From the cell containing the given text, extract its center point as (x, y) coordinate. 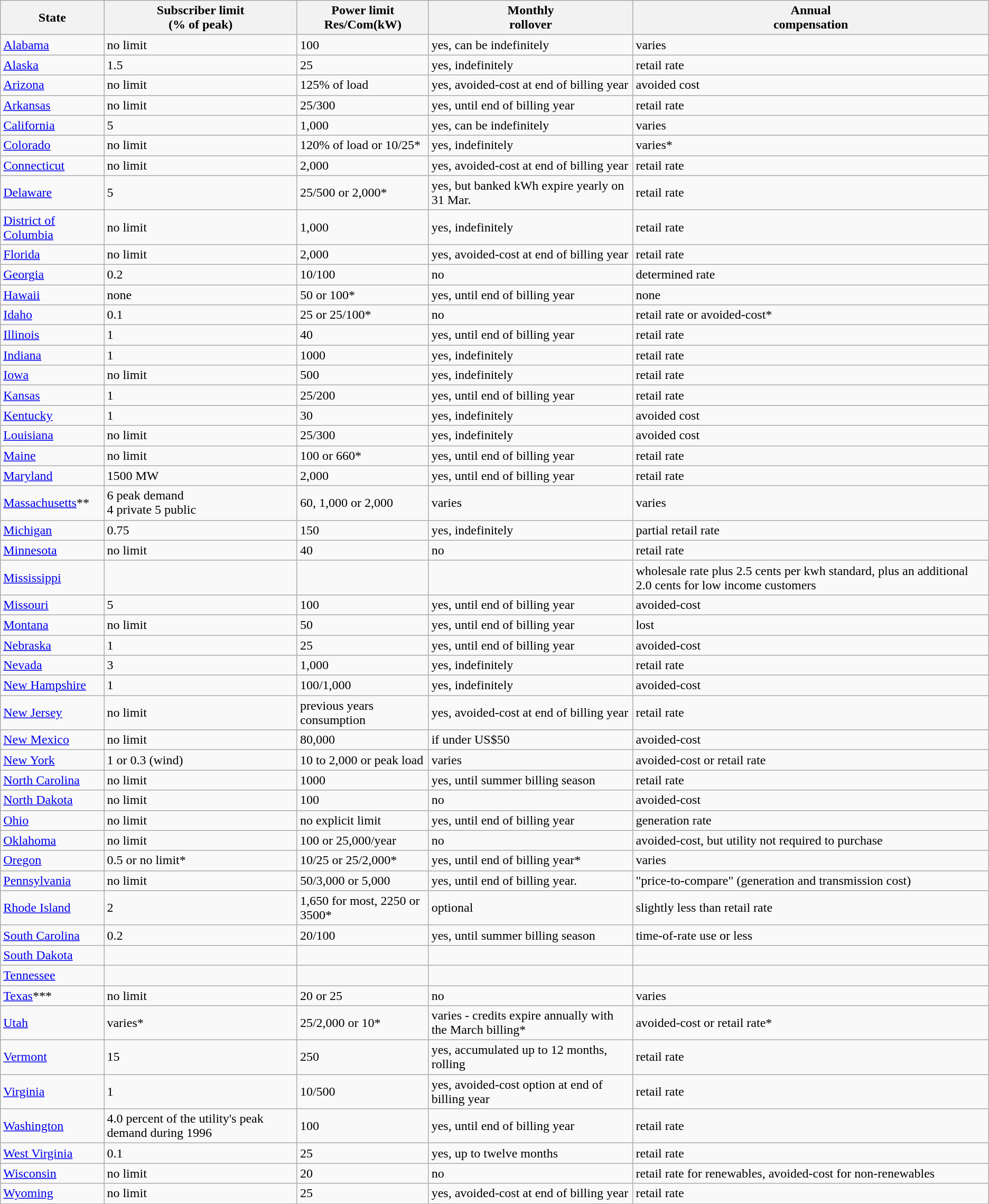
Indiana (52, 355)
80,000 (362, 740)
25/2,000 or 10* (362, 1023)
Virginia (52, 1092)
yes, but banked kWh expire yearly on 31 Mar. (530, 192)
Iowa (52, 375)
previous years consumption (362, 712)
20/100 (362, 935)
yes, accumulated up to 12 months, rolling (530, 1057)
100 or 660* (362, 456)
Ohio (52, 820)
Louisiana (52, 436)
wholesale rate plus 2.5 cents per kwh standard, plus an additional 2.0 cents for low income customers (810, 577)
partial retail rate (810, 530)
10/25 or 25/2,000* (362, 860)
125% of load (362, 85)
generation rate (810, 820)
New Hampshire (52, 686)
150 (362, 530)
yes, until end of billing year. (530, 881)
retail rate for renewables, avoided-cost for non-renewables (810, 1173)
Nevada (52, 665)
0.5 or no limit* (201, 860)
Montana (52, 625)
West Virginia (52, 1153)
Oregon (52, 860)
250 (362, 1057)
South Dakota (52, 955)
Maine (52, 456)
Delaware (52, 192)
Mississippi (52, 577)
Colorado (52, 145)
time-of-rate use or less (810, 935)
1.5 (201, 65)
determined rate (810, 274)
Nebraska (52, 645)
Kentucky (52, 415)
Utah (52, 1023)
3 (201, 665)
Tennessee (52, 975)
25 or 25/100* (362, 315)
Power limitRes/Com(kW) (362, 18)
Texas*** (52, 995)
10 to 2,000 or peak load (362, 760)
Connecticut (52, 165)
1,650 for most, 2250 or 3500* (362, 908)
50/3,000 or 5,000 (362, 881)
North Dakota (52, 800)
Kansas (52, 395)
Minnesota (52, 550)
100 or 25,000/year (362, 840)
slightly less than retail rate (810, 908)
District of Columbia (52, 227)
50 (362, 625)
30 (362, 415)
50 or 100* (362, 294)
Alaska (52, 65)
avoided-cost or retail rate (810, 760)
Massachusetts** (52, 503)
yes, until end of billing year* (530, 860)
New Mexico (52, 740)
20 (362, 1173)
New Jersey (52, 712)
4.0 percent of the utility's peak demand during 1996 (201, 1126)
Annualcompensation (810, 18)
avoided-cost or retail rate* (810, 1023)
25/500 or 2,000* (362, 192)
yes, up to twelve months (530, 1153)
South Carolina (52, 935)
retail rate or avoided-cost* (810, 315)
optional (530, 908)
Subscriber limit(% of peak) (201, 18)
25/200 (362, 395)
California (52, 125)
Wyoming (52, 1193)
State (52, 18)
Hawaii (52, 294)
Wisconsin (52, 1173)
Florida (52, 254)
Arizona (52, 85)
varies - credits expire annually with the March billing* (530, 1023)
10/100 (362, 274)
lost (810, 625)
Monthlyrollover (530, 18)
no explicit limit (362, 820)
Idaho (52, 315)
0.75 (201, 530)
New York (52, 760)
1 or 0.3 (wind) (201, 760)
120% of load or 10/25* (362, 145)
North Carolina (52, 780)
Illinois (52, 335)
500 (362, 375)
Alabama (52, 45)
6 peak demand 4 private 5 public (201, 503)
Rhode Island (52, 908)
20 or 25 (362, 995)
avoided-cost, but utility not required to purchase (810, 840)
100/1,000 (362, 686)
60, 1,000 or 2,000 (362, 503)
Vermont (52, 1057)
Washington (52, 1126)
15 (201, 1057)
if under US$50 (530, 740)
Georgia (52, 274)
2 (201, 908)
Maryland (52, 476)
Michigan (52, 530)
1500 MW (201, 476)
10/500 (362, 1092)
Oklahoma (52, 840)
Pennsylvania (52, 881)
yes, avoided-cost option at end of billing year (530, 1092)
"price-to-compare" (generation and transmission cost) (810, 881)
Missouri (52, 605)
Arkansas (52, 105)
